For the text-containing cell, return its midpoint in (x, y) coordinate format. 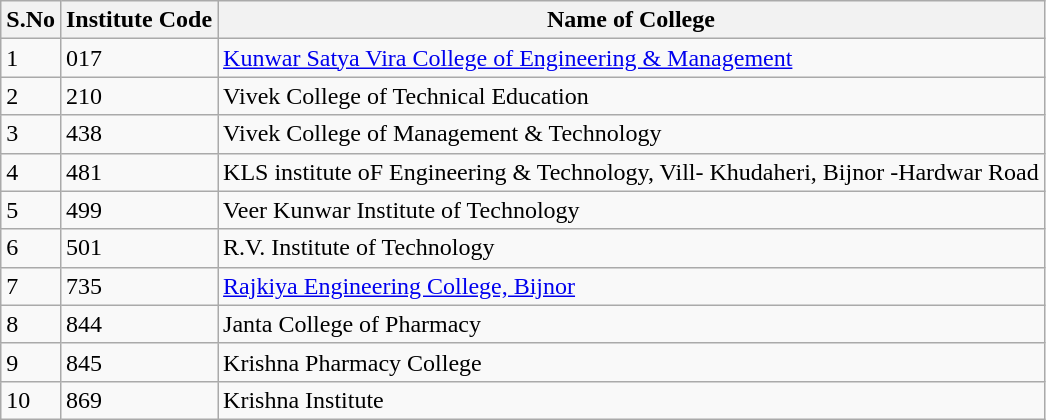
Vivek College of Technical Education (632, 96)
8 (31, 324)
3 (31, 134)
10 (31, 400)
R.V. Institute of Technology (632, 248)
S.No (31, 20)
Vivek College of Management & Technology (632, 134)
438 (138, 134)
Veer Kunwar Institute of Technology (632, 210)
735 (138, 286)
Kunwar Satya Vira College of Engineering & Management (632, 58)
4 (31, 172)
KLS institute oF Engineering & Technology, Vill- Khudaheri, Bijnor -Hardwar Road (632, 172)
869 (138, 400)
844 (138, 324)
2 (31, 96)
Janta College of Pharmacy (632, 324)
Institute Code (138, 20)
210 (138, 96)
5 (31, 210)
1 (31, 58)
Krishna Institute (632, 400)
9 (31, 362)
481 (138, 172)
7 (31, 286)
6 (31, 248)
Name of College (632, 20)
499 (138, 210)
017 (138, 58)
Rajkiya Engineering College, Bijnor (632, 286)
845 (138, 362)
501 (138, 248)
Krishna Pharmacy College (632, 362)
